Scan for the cell matching the given text and deliver its (X, Y) coordinate at center. 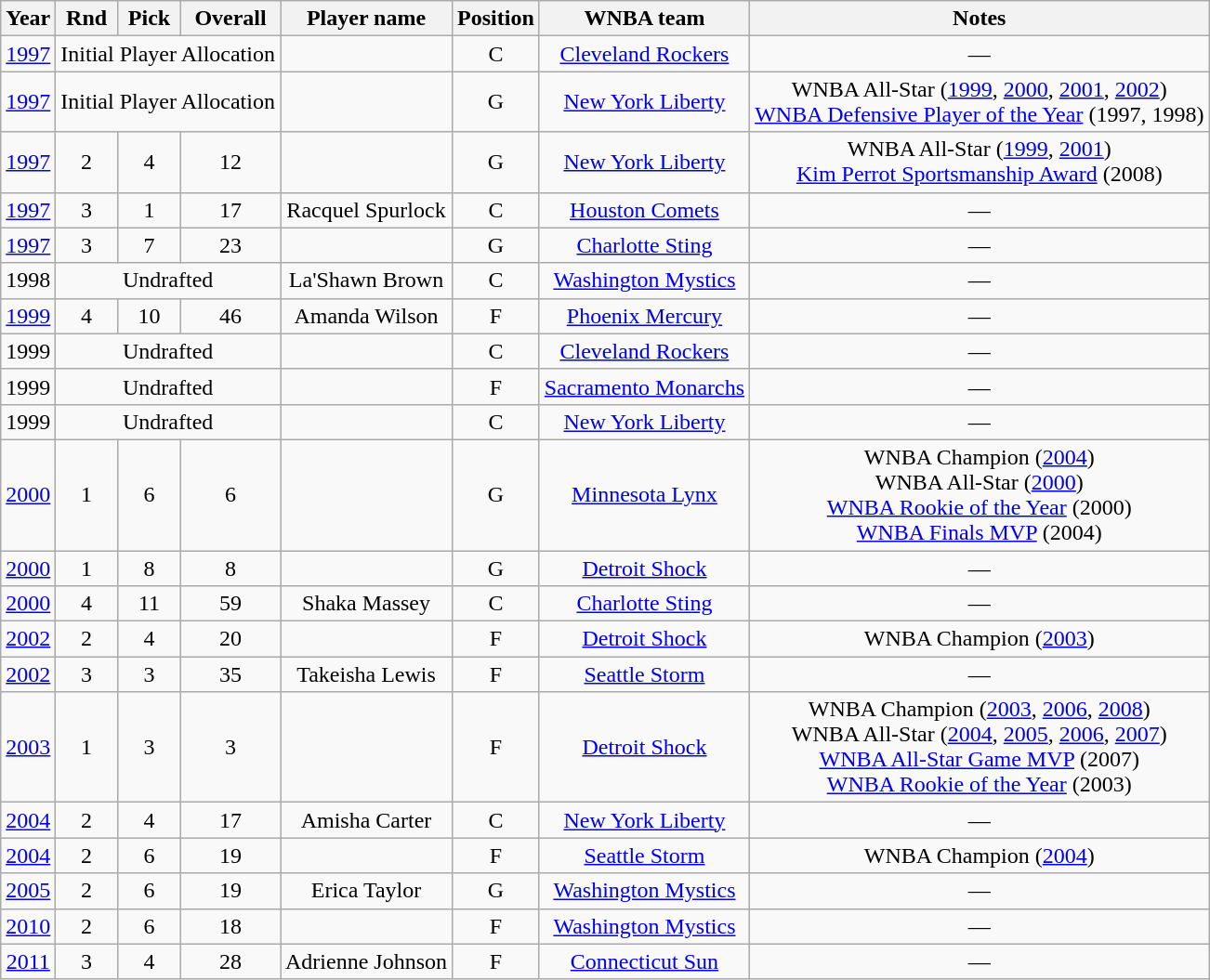
Position (496, 19)
Houston Comets (644, 210)
WNBA All-Star (1999, 2000, 2001, 2002)WNBA Defensive Player of the Year (1997, 1998) (980, 102)
Connecticut Sun (644, 961)
La'Shawn Brown (366, 281)
Minnesota Lynx (644, 494)
Adrienne Johnson (366, 961)
Rnd (87, 19)
20 (230, 639)
35 (230, 674)
1998 (28, 281)
11 (149, 604)
Notes (980, 19)
WNBA team (644, 19)
WNBA Champion (2003, 2006, 2008)WNBA All-Star (2004, 2005, 2006, 2007)WNBA All-Star Game MVP (2007)WNBA Rookie of the Year (2003) (980, 747)
28 (230, 961)
23 (230, 245)
Shaka Massey (366, 604)
WNBA All-Star (1999, 2001)Kim Perrot Sportsmanship Award (2008) (980, 162)
Phoenix Mercury (644, 316)
WNBA Champion (2003) (980, 639)
10 (149, 316)
7 (149, 245)
WNBA Champion (2004)WNBA All-Star (2000)WNBA Rookie of the Year (2000)WNBA Finals MVP (2004) (980, 494)
Player name (366, 19)
Takeisha Lewis (366, 674)
Year (28, 19)
2003 (28, 747)
Sacramento Monarchs (644, 386)
59 (230, 604)
2011 (28, 961)
12 (230, 162)
Pick (149, 19)
46 (230, 316)
2010 (28, 926)
WNBA Champion (2004) (980, 856)
Amanda Wilson (366, 316)
Overall (230, 19)
18 (230, 926)
Racquel Spurlock (366, 210)
2005 (28, 891)
Erica Taylor (366, 891)
Amisha Carter (366, 820)
